Return the [x, y] coordinate for the center point of the cell that contains the specified text.  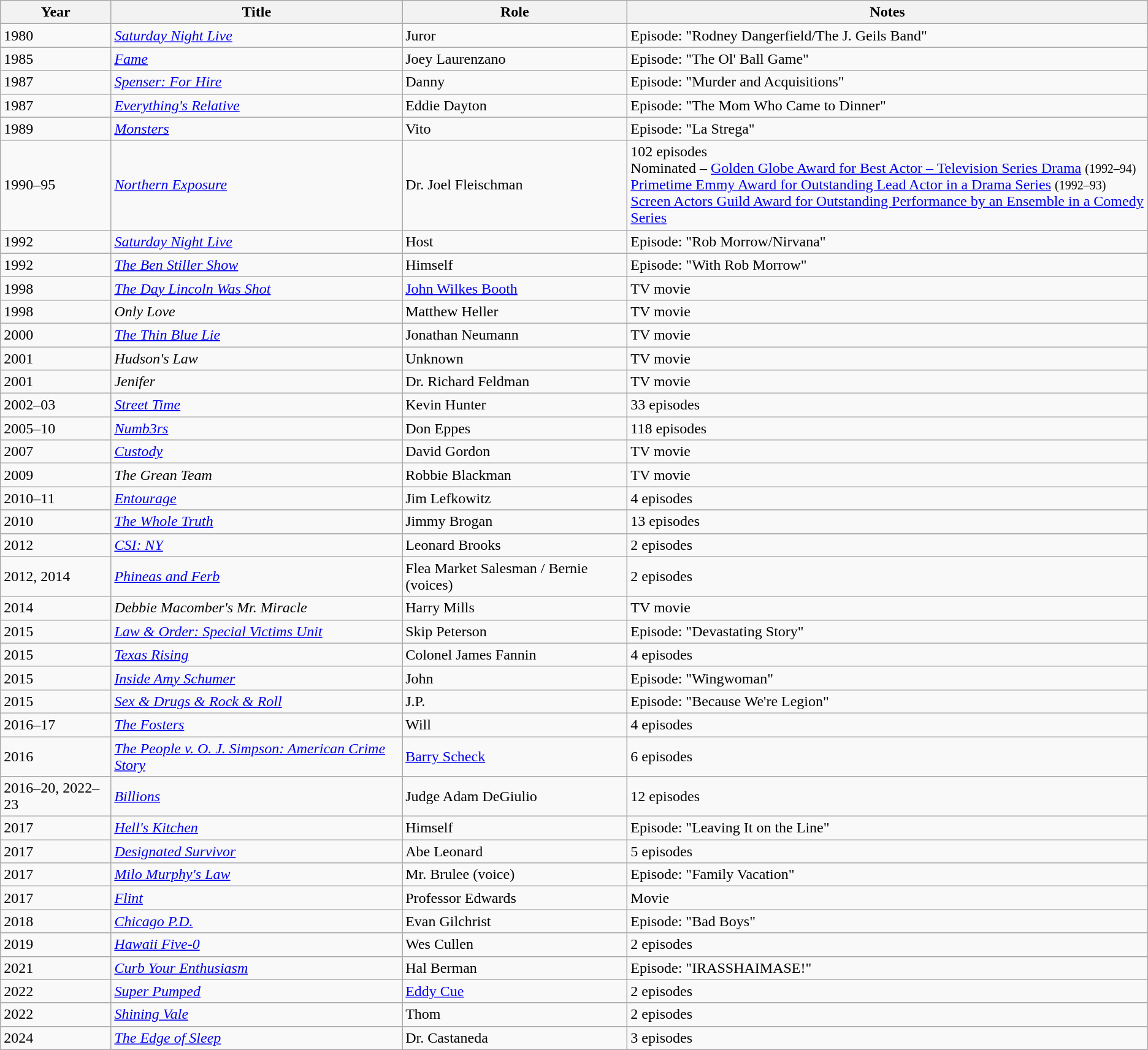
Judge Adam DeGiulio [515, 797]
Hawaii Five-0 [256, 945]
Episode: "IRASSHAIMASE!" [887, 968]
6 episodes [887, 756]
The People v. O. J. Simpson: American Crime Story [256, 756]
Barry Scheck [515, 756]
2021 [56, 968]
Episode: "The Ol' Ball Game" [887, 59]
2005–10 [56, 428]
Juror [515, 36]
2016–17 [56, 725]
2000 [56, 335]
Professor Edwards [515, 898]
Year [56, 12]
The Fosters [256, 725]
Kevin Hunter [515, 405]
13 episodes [887, 522]
Eddy Cue [515, 991]
Wes Cullen [515, 945]
The Whole Truth [256, 522]
Debbie Macomber's Mr. Miracle [256, 608]
Title [256, 12]
Episode: "Wingwoman" [887, 678]
Numb3rs [256, 428]
Episode: "With Rob Morrow" [887, 265]
2024 [56, 1038]
Billions [256, 797]
J.P. [515, 701]
Law & Order: Special Victims Unit [256, 631]
Skip Peterson [515, 631]
The Grean Team [256, 475]
Street Time [256, 405]
1989 [56, 129]
1985 [56, 59]
Super Pumped [256, 991]
2009 [56, 475]
Phineas and Ferb [256, 576]
Episode: "Rodney Dangerfield/The J. Geils Band" [887, 36]
Unknown [515, 359]
Eddie Dayton [515, 105]
1980 [56, 36]
Chicago P.D. [256, 921]
The Day Lincoln Was Shot [256, 288]
Mr. Brulee (voice) [515, 875]
Hell's Kitchen [256, 828]
Joey Laurenzano [515, 59]
Inside Amy Schumer [256, 678]
The Thin Blue Lie [256, 335]
Northern Exposure [256, 185]
Episode: "The Mom Who Came to Dinner" [887, 105]
Flea Market Salesman / Bernie (voices) [515, 576]
Hudson's Law [256, 359]
Abe Leonard [515, 851]
Will [515, 725]
Jonathan Neumann [515, 335]
Movie [887, 898]
Shining Vale [256, 1014]
Vito [515, 129]
Fame [256, 59]
David Gordon [515, 452]
John [515, 678]
Leonard Brooks [515, 545]
12 episodes [887, 797]
Milo Murphy's Law [256, 875]
Jim Lefkowitz [515, 498]
Episode: "Family Vacation" [887, 875]
Episode: "Because We're Legion" [887, 701]
Jenifer [256, 382]
2016–20, 2022–23 [56, 797]
Episode: "Leaving It on the Line" [887, 828]
Notes [887, 12]
The Ben Stiller Show [256, 265]
2007 [56, 452]
Only Love [256, 311]
Dr. Richard Feldman [515, 382]
Harry Mills [515, 608]
Jimmy Brogan [515, 522]
Designated Survivor [256, 851]
Colonel James Fannin [515, 655]
Thom [515, 1014]
2016 [56, 756]
Robbie Blackman [515, 475]
Role [515, 12]
Custody [256, 452]
33 episodes [887, 405]
Sex & Drugs & Rock & Roll [256, 701]
Dr. Joel Fleischman [515, 185]
2010 [56, 522]
2012 [56, 545]
Flint [256, 898]
2018 [56, 921]
The Edge of Sleep [256, 1038]
118 episodes [887, 428]
2014 [56, 608]
2002–03 [56, 405]
Episode: "Murder and Acquisitions" [887, 82]
2010–11 [56, 498]
Dr. Castaneda [515, 1038]
Hal Berman [515, 968]
Episode: "Rob Morrow/Nirvana" [887, 242]
Danny [515, 82]
CSI: NY [256, 545]
John Wilkes Booth [515, 288]
2019 [56, 945]
Spenser: For Hire [256, 82]
2012, 2014 [56, 576]
Monsters [256, 129]
3 episodes [887, 1038]
1990–95 [56, 185]
Curb Your Enthusiasm [256, 968]
Episode: "La Strega" [887, 129]
Episode: "Devastating Story" [887, 631]
Episode: "Bad Boys" [887, 921]
Texas Rising [256, 655]
Everything's Relative [256, 105]
Host [515, 242]
Evan Gilchrist [515, 921]
Matthew Heller [515, 311]
5 episodes [887, 851]
Don Eppes [515, 428]
Entourage [256, 498]
